Determine the (X, Y) coordinate at the center of the cell enclosing the given text.  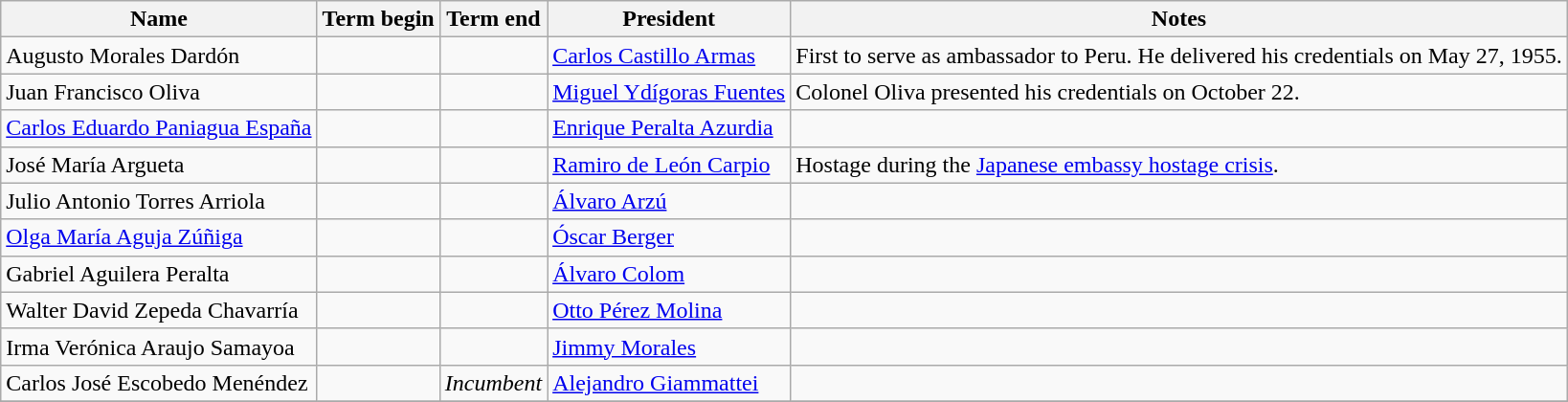
Miguel Ydígoras Fuentes (669, 92)
Hostage during the Japanese embassy hostage crisis. (1179, 165)
Alejandro Giammattei (669, 383)
Álvaro Arzú (669, 201)
Álvaro Colom (669, 274)
Carlos Castillo Armas (669, 56)
Olga María Aguja Zúñiga (159, 237)
Carlos Eduardo Paniagua España (159, 128)
Jimmy Morales (669, 346)
Ramiro de León Carpio (669, 165)
Walter David Zepeda Chavarría (159, 310)
Term end (493, 19)
Notes (1179, 19)
Incumbent (493, 383)
Julio Antonio Torres Arriola (159, 201)
Augusto Morales Dardón (159, 56)
Carlos José Escobedo Menéndez (159, 383)
Name (159, 19)
José María Argueta (159, 165)
Colonel Oliva presented his credentials on October 22. (1179, 92)
Juan Francisco Oliva (159, 92)
Óscar Berger (669, 237)
Gabriel Aguilera Peralta (159, 274)
First to serve as ambassador to Peru. He delivered his credentials on May 27, 1955. (1179, 56)
President (669, 19)
Enrique Peralta Azurdia (669, 128)
Otto Pérez Molina (669, 310)
Irma Verónica Araujo Samayoa (159, 346)
Term begin (378, 19)
